Pinpoint the cell where the given text exists, returning its [X, Y] midpoint coordinate. 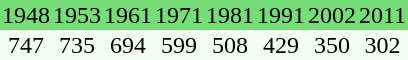
2002 [332, 15]
694 [128, 45]
350 [332, 45]
302 [382, 45]
1991 [280, 15]
1953 [76, 15]
1948 [26, 15]
2011 [382, 15]
1971 [178, 15]
735 [76, 45]
747 [26, 45]
508 [230, 45]
1981 [230, 15]
599 [178, 45]
429 [280, 45]
1961 [128, 15]
